Capture the cell that displays the provided text and extract its (X, Y) central coordinate. 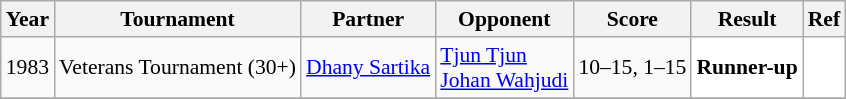
Partner (368, 19)
Tournament (178, 19)
Ref (824, 19)
Runner-up (746, 68)
Year (28, 19)
Dhany Sartika (368, 68)
1983 (28, 68)
Score (632, 19)
Veterans Tournament (30+) (178, 68)
Opponent (504, 19)
Tjun Tjun Johan Wahjudi (504, 68)
Result (746, 19)
10–15, 1–15 (632, 68)
